Extract the [X, Y] coordinate from the center of the cell holding the provided text.  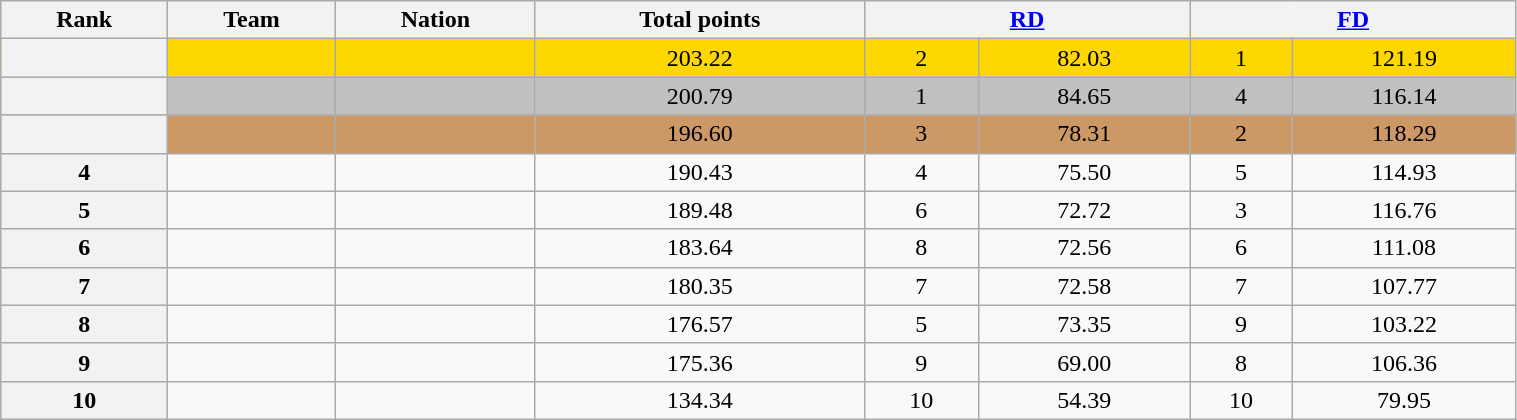
54.39 [1084, 400]
175.36 [700, 362]
72.58 [1084, 286]
116.76 [1404, 210]
134.34 [700, 400]
196.60 [700, 134]
118.29 [1404, 134]
103.22 [1404, 324]
79.95 [1404, 400]
Rank [84, 20]
78.31 [1084, 134]
Team [252, 20]
82.03 [1084, 58]
200.79 [700, 96]
183.64 [700, 248]
Nation [435, 20]
73.35 [1084, 324]
69.00 [1084, 362]
75.50 [1084, 172]
116.14 [1404, 96]
180.35 [700, 286]
84.65 [1084, 96]
203.22 [700, 58]
72.72 [1084, 210]
107.77 [1404, 286]
72.56 [1084, 248]
106.36 [1404, 362]
176.57 [700, 324]
Total points [700, 20]
121.19 [1404, 58]
RD [1027, 20]
FD [1353, 20]
189.48 [700, 210]
190.43 [700, 172]
111.08 [1404, 248]
114.93 [1404, 172]
